Output the [x, y] coordinate of the center of the cell containing the given text.  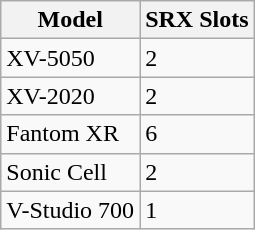
Sonic Cell [70, 172]
V-Studio 700 [70, 210]
SRX Slots [197, 20]
XV-5050 [70, 58]
Fantom XR [70, 134]
6 [197, 134]
Model [70, 20]
1 [197, 210]
XV-2020 [70, 96]
